Find where the given text appears and provide that cell's center as [X, Y] coordinate. 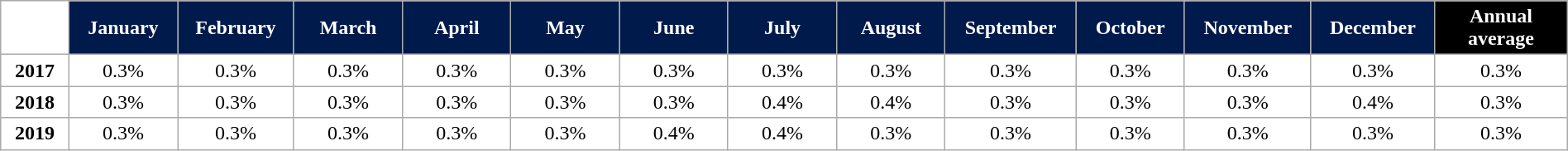
2019 [35, 134]
May [566, 28]
November [1247, 28]
2017 [35, 71]
April [457, 28]
January [122, 28]
March [347, 28]
2018 [35, 102]
October [1130, 28]
August [892, 28]
July [782, 28]
February [237, 28]
June [673, 28]
December [1373, 28]
Annual average [1502, 28]
September [1011, 28]
